Return (x, y) of the center of cell containing provided text 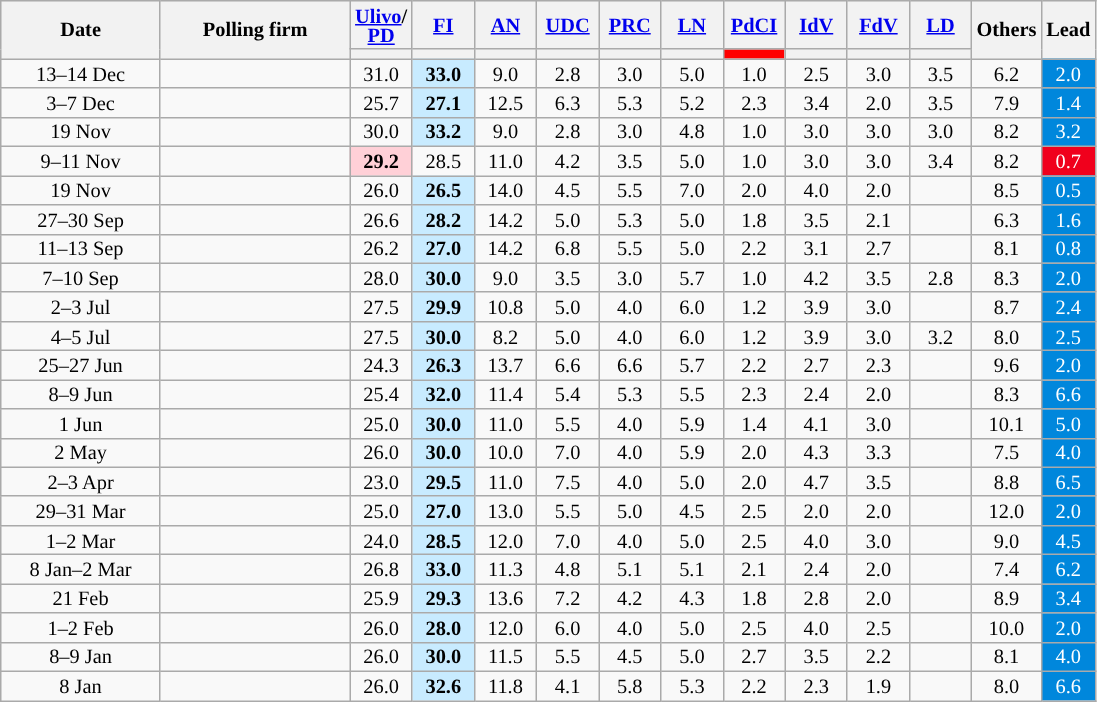
11.3 (505, 568)
26.5 (443, 190)
24.3 (381, 364)
Polling firm (255, 29)
11.8 (505, 686)
1.6 (1068, 218)
2 May (81, 452)
5.4 (568, 394)
32.6 (443, 686)
3.1 (816, 248)
26.3 (443, 364)
21 Feb (81, 598)
29.9 (443, 306)
1 Jun (81, 424)
6.5 (1068, 482)
7.4 (1007, 568)
8.8 (1007, 482)
25.7 (381, 102)
29–31 Mar (81, 510)
7.9 (1007, 102)
25.9 (381, 598)
Ulivo/PD (381, 24)
2–3 Apr (81, 482)
8.5 (1007, 190)
UDC (568, 24)
LD (940, 24)
31.0 (381, 74)
FdV (878, 24)
9.6 (1007, 364)
26.2 (381, 248)
27.1 (443, 102)
7–10 Sep (81, 278)
27–30 Sep (81, 218)
1.9 (878, 686)
26.8 (381, 568)
25.4 (381, 394)
IdV (816, 24)
32.0 (443, 394)
4–5 Jul (81, 336)
14.0 (505, 190)
1–2 Feb (81, 628)
5.8 (630, 686)
3.3 (878, 452)
26.6 (381, 218)
25–27 Jun (81, 364)
1–2 Mar (81, 540)
8–9 Jan (81, 656)
11–13 Sep (81, 248)
0.7 (1068, 160)
Others (1007, 29)
23.0 (381, 482)
3–7 Dec (81, 102)
0.8 (1068, 248)
29.3 (443, 598)
11.4 (505, 394)
FI (443, 24)
PdCI (754, 24)
AN (505, 24)
10.8 (505, 306)
29.2 (381, 160)
9–11 Nov (81, 160)
5.2 (692, 102)
2–3 Jul (81, 306)
13.7 (505, 364)
33.2 (443, 132)
29.5 (443, 482)
0.5 (1068, 190)
13–14 Dec (81, 74)
PRC (630, 24)
6.8 (568, 248)
12.5 (505, 102)
8–9 Jun (81, 394)
LN (692, 24)
8 Jan (81, 686)
24.0 (381, 540)
4.7 (816, 482)
13.0 (505, 510)
10.1 (1007, 424)
8 Jan–2 Mar (81, 568)
8.9 (1007, 598)
Date (81, 29)
Lead (1068, 29)
8.7 (1007, 306)
13.6 (505, 598)
28.2 (443, 218)
11.5 (505, 656)
7.2 (568, 598)
